Determine the [X, Y] coordinate at the center of the cell enclosing the given text.  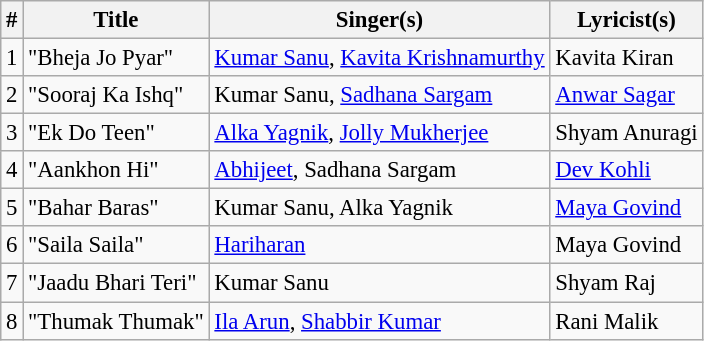
5 [12, 208]
"Jaadu Bhari Teri" [116, 283]
# [12, 20]
"Bheja Jo Pyar" [116, 58]
Kumar Sanu, Sadhana Sargam [380, 95]
Lyricist(s) [626, 20]
Anwar Sagar [626, 95]
Shyam Raj [626, 283]
3 [12, 133]
Kumar Sanu [380, 283]
"Aankhon Hi" [116, 170]
Hariharan [380, 245]
8 [12, 321]
Ila Arun, Shabbir Kumar [380, 321]
"Saila Saila" [116, 245]
Abhijeet, Sadhana Sargam [380, 170]
Shyam Anuragi [626, 133]
Rani Malik [626, 321]
Dev Kohli [626, 170]
Singer(s) [380, 20]
"Ek Do Teen" [116, 133]
6 [12, 245]
"Thumak Thumak" [116, 321]
Kumar Sanu, Alka Yagnik [380, 208]
"Bahar Baras" [116, 208]
"Sooraj Ka Ishq" [116, 95]
7 [12, 283]
4 [12, 170]
Alka Yagnik, Jolly Mukherjee [380, 133]
Title [116, 20]
Kumar Sanu, Kavita Krishnamurthy [380, 58]
Kavita Kiran [626, 58]
1 [12, 58]
2 [12, 95]
